Identify which cell holds the provided text, then report its (x, y) central coordinate. 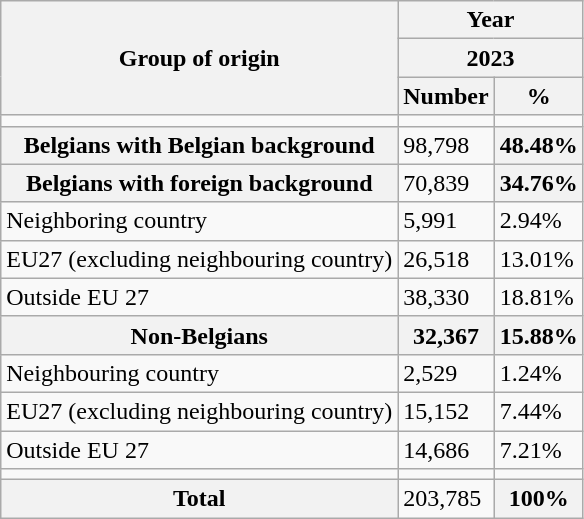
Neighbouring country (200, 373)
38,330 (446, 297)
14,686 (446, 449)
Number (446, 96)
5,991 (446, 221)
2,529 (446, 373)
15.88% (538, 335)
34.76% (538, 183)
2.94% (538, 221)
7.21% (538, 449)
13.01% (538, 259)
Neighboring country (200, 221)
26,518 (446, 259)
Year (490, 20)
Belgians with Belgian background (200, 145)
Total (200, 499)
1.24% (538, 373)
98,798 (446, 145)
Belgians with foreign background (200, 183)
18.81% (538, 297)
2023 (490, 58)
48.48% (538, 145)
15,152 (446, 411)
32,367 (446, 335)
203,785 (446, 499)
Group of origin (200, 58)
% (538, 96)
Non-Belgians (200, 335)
7.44% (538, 411)
100% (538, 499)
70,839 (446, 183)
